Return [x, y] of the center of cell containing provided text 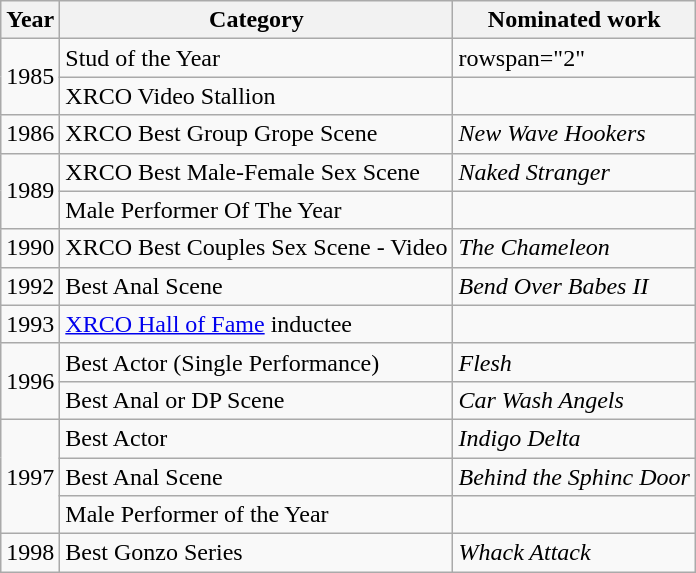
Year [30, 20]
rowspan="2" [574, 58]
1996 [30, 381]
XRCO Best Couples Sex Scene - Video [256, 248]
Category [256, 20]
1997 [30, 476]
1989 [30, 191]
1985 [30, 77]
1986 [30, 134]
Whack Attack [574, 553]
Nominated work [574, 20]
Best Actor [256, 438]
XRCO Best Male-Female Sex Scene [256, 172]
Best Actor (Single Performance) [256, 362]
Best Anal or DP Scene [256, 400]
Male Performer Of The Year [256, 210]
XRCO Video Stallion [256, 96]
Indigo Delta [574, 438]
1990 [30, 248]
Stud of the Year [256, 58]
Bend Over Babes II [574, 286]
Car Wash Angels [574, 400]
Male Performer of the Year [256, 515]
XRCO Best Group Grope Scene [256, 134]
New Wave Hookers [574, 134]
1993 [30, 324]
Behind the Sphinc Door [574, 477]
Naked Stranger [574, 172]
1992 [30, 286]
1998 [30, 553]
Best Gonzo Series [256, 553]
The Chameleon [574, 248]
Flesh [574, 362]
XRCO Hall of Fame inductee [256, 324]
